Detect which cell encompasses the target text, then output its (X, Y) center coordinate. 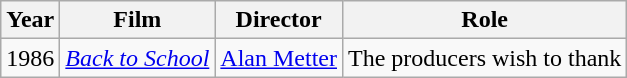
Director (279, 20)
Back to School (138, 58)
The producers wish to thank (485, 58)
1986 (30, 58)
Film (138, 20)
Year (30, 20)
Alan Metter (279, 58)
Role (485, 20)
